Identify which cell holds the provided text, then report its (X, Y) central coordinate. 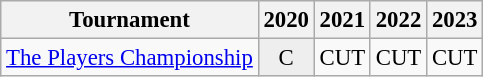
2021 (342, 20)
2020 (286, 20)
2023 (455, 20)
2022 (398, 20)
The Players Championship (130, 58)
Tournament (130, 20)
C (286, 58)
